Provide the [x, y] coordinate of the cell's center where the given text is located.  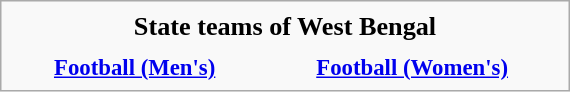
Football (Women's) [412, 68]
State teams of West Bengal [285, 26]
Football (Men's) [134, 68]
